Return [x, y] of the center of cell containing provided text 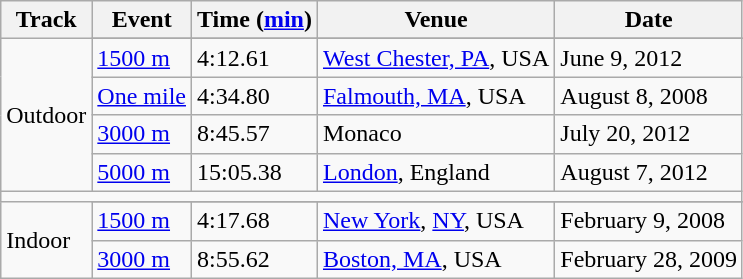
One mile [142, 96]
Falmouth, MA, USA [436, 96]
August 7, 2012 [649, 172]
Indoor [46, 240]
July 20, 2012 [649, 134]
August 8, 2008 [649, 96]
Date [649, 20]
Monaco [436, 134]
Time (min) [255, 20]
New York, NY, USA [436, 221]
4:12.61 [255, 58]
Track [46, 20]
Venue [436, 20]
West Chester, PA, USA [436, 58]
4:17.68 [255, 221]
8:55.62 [255, 259]
Boston, MA, USA [436, 259]
4:34.80 [255, 96]
February 9, 2008 [649, 221]
Event [142, 20]
15:05.38 [255, 172]
8:45.57 [255, 134]
June 9, 2012 [649, 58]
5000 m [142, 172]
February 28, 2009 [649, 259]
Outdoor [46, 115]
London, England [436, 172]
